From the cell containing the given text, extract its center point as (X, Y) coordinate. 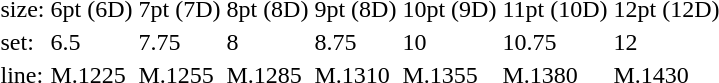
7.75 (180, 42)
10 (450, 42)
8.75 (356, 42)
6.5 (92, 42)
8 (268, 42)
10.75 (555, 42)
